Locate the cell with the specified text and output its (x, y) center coordinate. 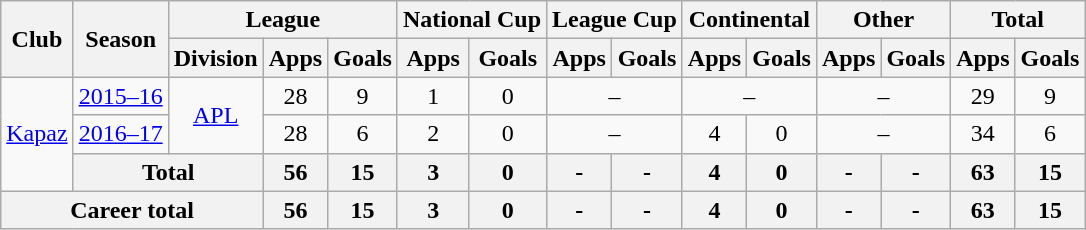
Club (37, 39)
League (282, 20)
2 (433, 134)
Kapaz (37, 134)
APL (216, 115)
29 (983, 96)
Continental (749, 20)
34 (983, 134)
Other (883, 20)
1 (433, 96)
Division (216, 58)
Season (120, 39)
Career total (132, 210)
National Cup (472, 20)
League Cup (615, 20)
2015–16 (120, 96)
2016–17 (120, 134)
